Extract the [x, y] coordinate from the center of the cell holding the provided text.  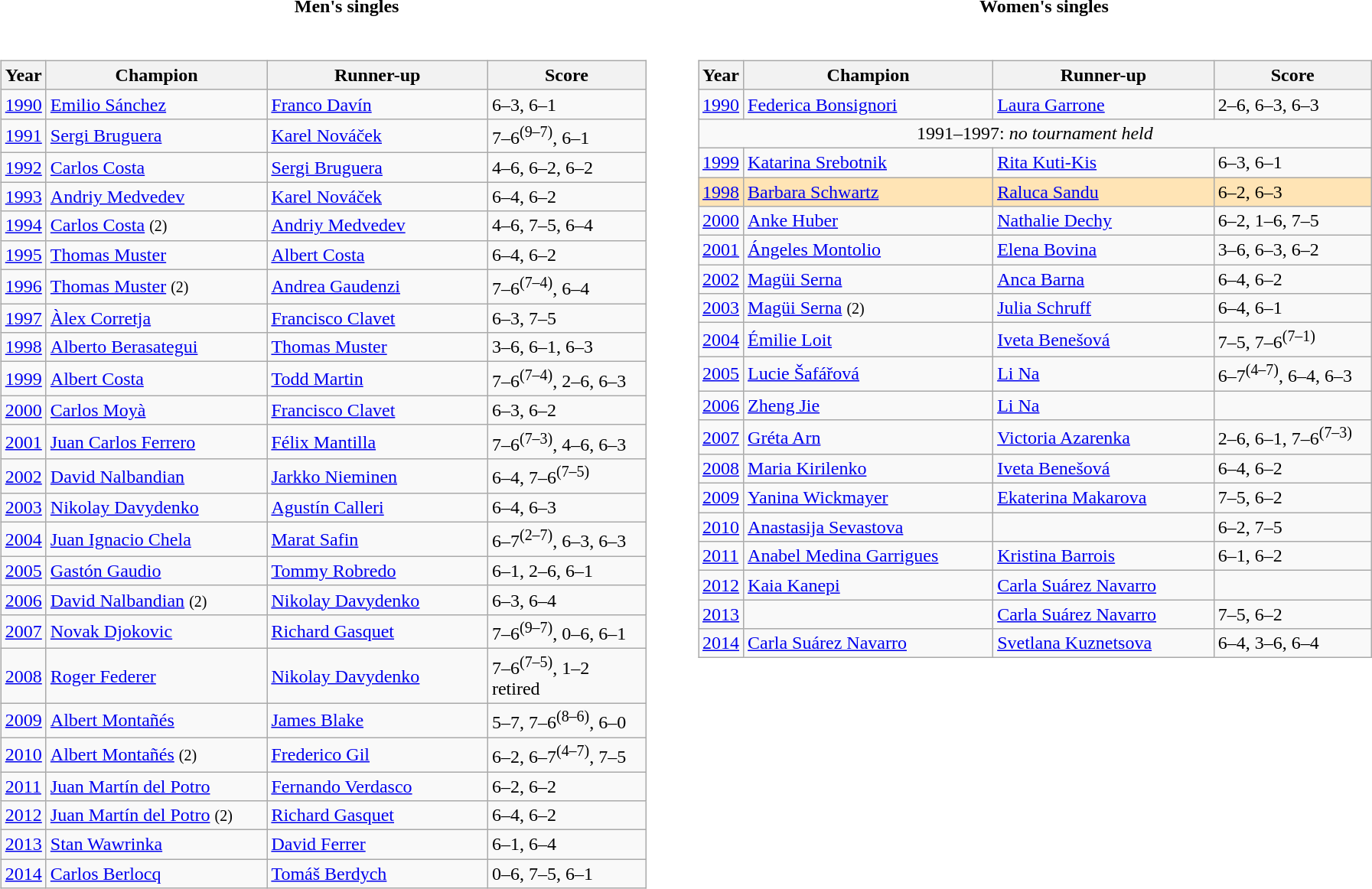
Nathalie Dechy [1103, 221]
Victoria Azarenka [1103, 438]
6–4, 6–1 [1292, 308]
Laura Garrone [1103, 104]
Carlos Costa (2) [156, 226]
Maria Kirilenko [868, 469]
Juan Martín del Potro (2) [156, 816]
Federica Bonsignori [868, 104]
Todd Martin [378, 379]
6–1, 6–2 [1292, 556]
Kaia Kanepi [868, 585]
Àlex Corretja [156, 318]
Raluca Sandu [1103, 192]
4–6, 6–2, 6–2 [566, 168]
Anke Huber [868, 221]
Katarina Srebotnik [868, 162]
6–3, 7–5 [566, 318]
7–6(9–7), 6–1 [566, 136]
6–2, 6–7(4–7), 7–5 [566, 754]
Lucie Šafářová [868, 373]
Juan Martín del Potro [156, 786]
1997 [23, 318]
6–4, 6–3 [566, 508]
Kristina Barrois [1103, 556]
1994 [23, 226]
Franco Davín [378, 104]
Julia Schruff [1103, 308]
1992 [23, 168]
6–7(4–7), 6–4, 6–3 [1292, 373]
Andrea Gaudenzi [378, 286]
David Ferrer [378, 845]
Anabel Medina Garrigues [868, 556]
Gréta Arn [868, 438]
1995 [23, 255]
6–4, 7–6(7–5) [566, 476]
6–2, 6–3 [1292, 192]
Emilio Sánchez [156, 104]
6–1, 2–6, 6–1 [566, 571]
Tommy Robredo [378, 571]
6–2, 1–6, 7–5 [1292, 221]
Carlos Moyà [156, 410]
Ekaterina Makarova [1103, 498]
3–6, 6–1, 6–3 [566, 347]
Anastasija Sevastova [868, 527]
6–1, 6–4 [566, 845]
Anca Barna [1103, 279]
Barbara Schwartz [868, 192]
James Blake [378, 721]
Carlos Costa [156, 168]
Magüi Serna [868, 279]
Tomáš Berdych [378, 874]
Yanina Wickmayer [868, 498]
Roger Federer [156, 676]
0–6, 7–5, 6–1 [566, 874]
Carlos Berlocq [156, 874]
Stan Wawrinka [156, 845]
David Nalbandian [156, 476]
6–4, 3–6, 6–4 [1292, 643]
Elena Bovina [1103, 250]
7–6(9–7), 0–6, 6–1 [566, 632]
7–6(7–4), 2–6, 6–3 [566, 379]
7–6(7–5), 1–2 retired [566, 676]
7–6(7–3), 4–6, 6–3 [566, 442]
Jarkko Nieminen [378, 476]
1996 [23, 286]
1991 [23, 136]
3–6, 6–3, 6–2 [1292, 250]
Magüi Serna (2) [868, 308]
1993 [23, 197]
Gastón Gaudio [156, 571]
David Nalbandian (2) [156, 600]
2–6, 6–1, 7–6(7–3) [1292, 438]
Marat Safin [378, 540]
Ángeles Montolio [868, 250]
Zheng Jie [868, 405]
Agustín Calleri [378, 508]
Thomas Muster (2) [156, 286]
Fernando Verdasco [378, 786]
Juan Carlos Ferrero [156, 442]
6–2, 6–2 [566, 786]
6–7(2–7), 6–3, 6–3 [566, 540]
2–6, 6–3, 6–3 [1292, 104]
6–3, 6–4 [566, 600]
1991–1997: no tournament held [1035, 133]
Félix Mantilla [378, 442]
Albert Montañés [156, 721]
Émilie Loit [868, 340]
Svetlana Kuznetsova [1103, 643]
Albert Montañés (2) [156, 754]
5–7, 7–6(8–6), 6–0 [566, 721]
6–2, 7–5 [1292, 527]
Alberto Berasategui [156, 347]
7–5, 7–6(7–1) [1292, 340]
Frederico Gil [378, 754]
Rita Kuti-Kis [1103, 162]
Juan Ignacio Chela [156, 540]
6–3, 6–2 [566, 410]
Novak Djokovic [156, 632]
4–6, 7–5, 6–4 [566, 226]
7–6(7–4), 6–4 [566, 286]
